Locate the cell with the specified text and output its (X, Y) center coordinate. 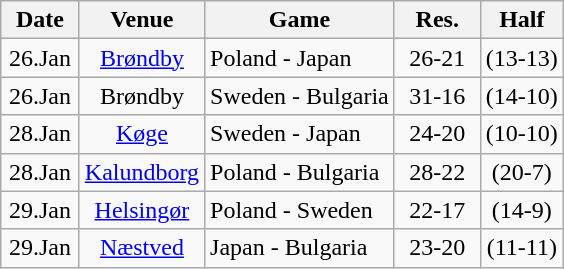
22-17 (437, 210)
Half (522, 20)
24-20 (437, 134)
Poland - Sweden (300, 210)
Venue (142, 20)
Sweden - Bulgaria (300, 96)
Game (300, 20)
(14-9) (522, 210)
Sweden - Japan (300, 134)
Japan - Bulgaria (300, 248)
Kalundborg (142, 172)
(11-11) (522, 248)
(14-10) (522, 96)
Poland - Japan (300, 58)
Res. (437, 20)
28-22 (437, 172)
Date (40, 20)
(10-10) (522, 134)
(13-13) (522, 58)
23-20 (437, 248)
31-16 (437, 96)
(20-7) (522, 172)
Poland - Bulgaria (300, 172)
Næstved (142, 248)
Køge (142, 134)
26-21 (437, 58)
Helsingør (142, 210)
